Output the [X, Y] coordinate of the center of the cell containing the given text.  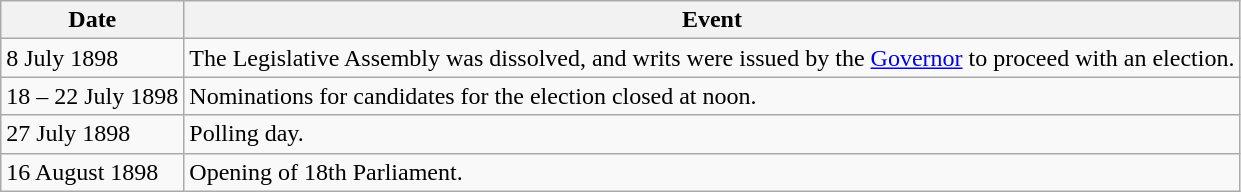
18 – 22 July 1898 [92, 96]
Date [92, 20]
The Legislative Assembly was dissolved, and writs were issued by the Governor to proceed with an election. [712, 58]
Nominations for candidates for the election closed at noon. [712, 96]
27 July 1898 [92, 134]
Event [712, 20]
Opening of 18th Parliament. [712, 172]
Polling day. [712, 134]
16 August 1898 [92, 172]
8 July 1898 [92, 58]
